From the cell containing the given text, extract its center point as [x, y] coordinate. 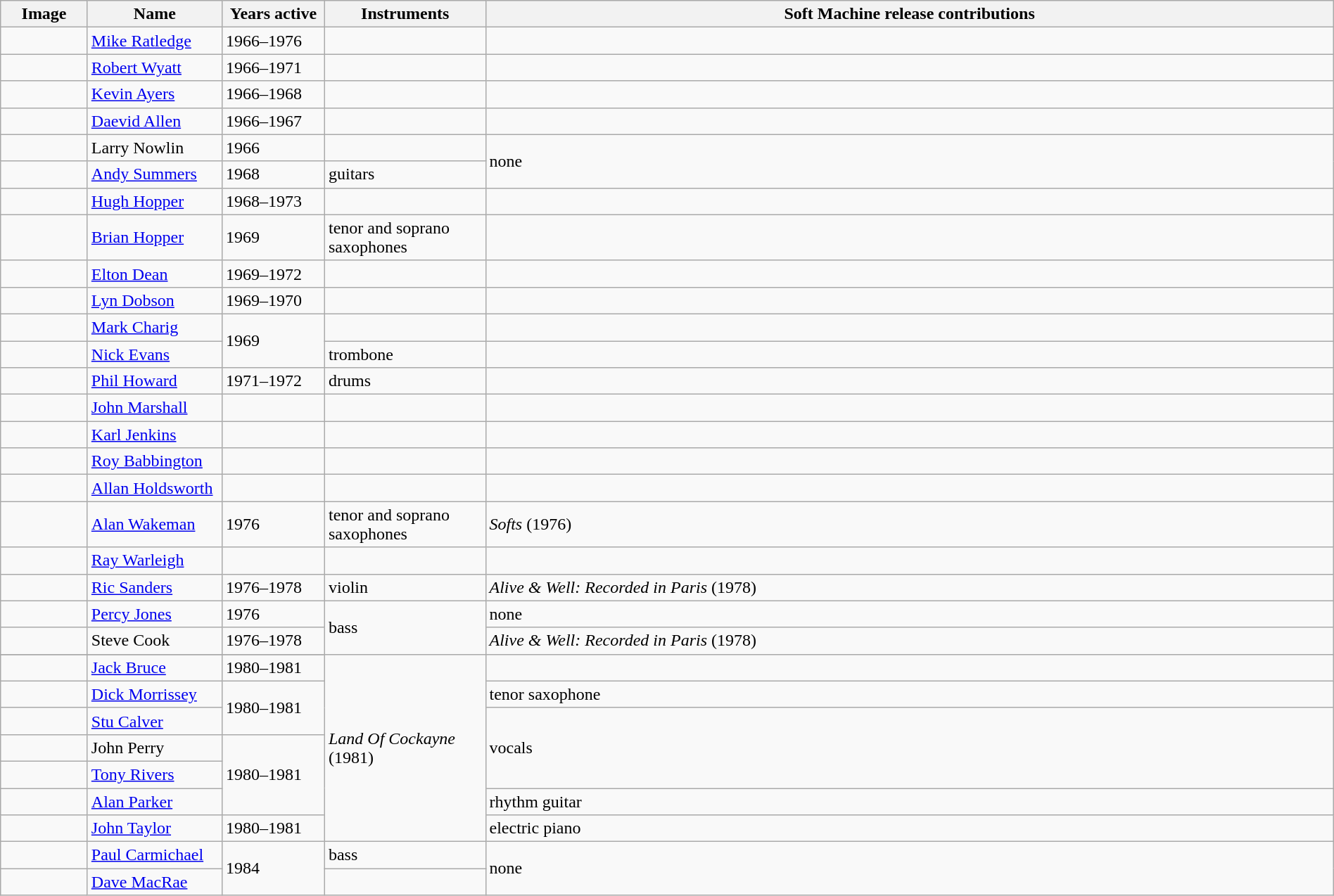
tenor saxophone [909, 694]
Elton Dean [155, 274]
1966 [273, 148]
John Taylor [155, 828]
Lyn Dobson [155, 300]
1968 [273, 174]
1966–1976 [273, 41]
Larry Nowlin [155, 148]
rhythm guitar [909, 801]
Tony Rivers [155, 774]
Kevin Ayers [155, 94]
Land Of Cockayne (1981) [405, 748]
Softs (1976) [909, 525]
Ric Sanders [155, 587]
1966–1967 [273, 121]
Dave MacRae [155, 882]
1966–1971 [273, 68]
Jack Bruce [155, 667]
Allan Holdsworth [155, 488]
1984 [273, 869]
Alan Wakeman [155, 525]
Alan Parker [155, 801]
1969–1972 [273, 274]
Instruments [405, 14]
Name [155, 14]
drums [405, 381]
Phil Howard [155, 381]
guitars [405, 174]
1966–1968 [273, 94]
Andy Summers [155, 174]
Paul Carmichael [155, 855]
Hugh Hopper [155, 201]
1971–1972 [273, 381]
Daevid Allen [155, 121]
Mark Charig [155, 327]
John Perry [155, 748]
vocals [909, 748]
Roy Babbington [155, 461]
1969–1970 [273, 300]
John Marshall [155, 408]
trombone [405, 354]
Image [44, 14]
Brian Hopper [155, 238]
Karl Jenkins [155, 435]
Percy Jones [155, 614]
Ray Warleigh [155, 561]
Stu Calver [155, 721]
Dick Morrissey [155, 694]
Steve Cook [155, 641]
violin [405, 587]
electric piano [909, 828]
Robert Wyatt [155, 68]
Soft Machine release contributions [909, 14]
Nick Evans [155, 354]
Years active [273, 14]
1968–1973 [273, 201]
Mike Ratledge [155, 41]
